Identify which cell holds the provided text, then report its (x, y) central coordinate. 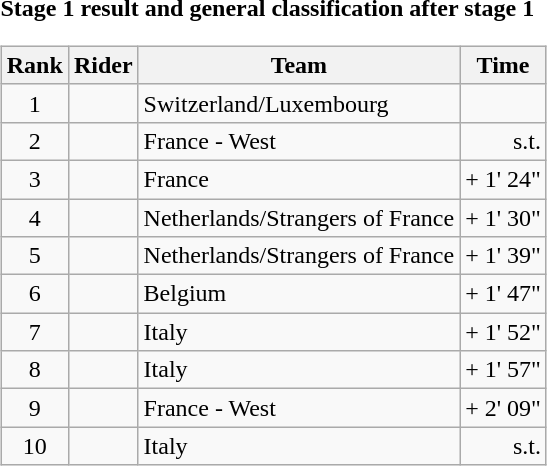
+ 1' 30" (504, 217)
Belgium (299, 294)
9 (34, 408)
+ 2' 09" (504, 408)
Time (504, 65)
+ 1' 57" (504, 370)
+ 1' 47" (504, 294)
Team (299, 65)
+ 1' 24" (504, 179)
4 (34, 217)
Switzerland/Luxembourg (299, 103)
10 (34, 446)
Rider (103, 65)
France (299, 179)
7 (34, 332)
1 (34, 103)
3 (34, 179)
5 (34, 256)
8 (34, 370)
2 (34, 141)
Rank (34, 65)
+ 1' 39" (504, 256)
6 (34, 294)
+ 1' 52" (504, 332)
